Find where the given text appears and provide that cell's center as [X, Y] coordinate. 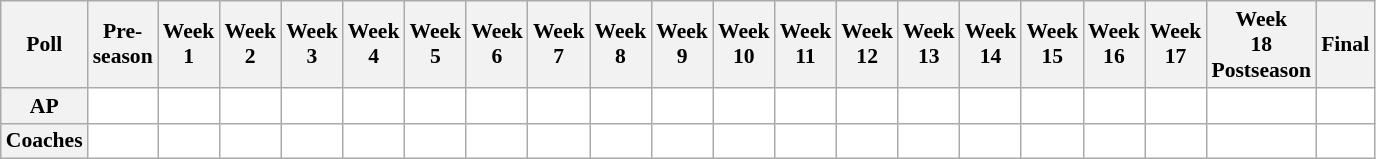
Week14 [991, 44]
Week16 [1114, 44]
Week3 [312, 44]
Week15 [1052, 44]
AP [44, 106]
Pre-season [123, 44]
Week6 [497, 44]
Week12 [867, 44]
Week7 [559, 44]
Week1 [189, 44]
Week2 [250, 44]
Final [1345, 44]
Week18Postseason [1261, 44]
Poll [44, 44]
Coaches [44, 141]
Week13 [929, 44]
Week8 [621, 44]
Week4 [374, 44]
Week5 [435, 44]
Week17 [1176, 44]
Week11 [806, 44]
Week9 [682, 44]
Week10 [744, 44]
